Locate the cell with the specified text and output its [X, Y] center coordinate. 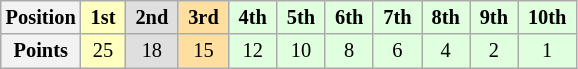
2nd [152, 17]
10th [547, 17]
Position [41, 17]
8th [446, 17]
4th [253, 17]
10 [301, 51]
5th [301, 17]
7th [397, 17]
9th [494, 17]
4 [446, 51]
3rd [203, 17]
2 [494, 51]
Points [41, 51]
8 [349, 51]
12 [253, 51]
1st [104, 17]
15 [203, 51]
25 [104, 51]
6 [397, 51]
1 [547, 51]
6th [349, 17]
18 [152, 51]
